Locate the cell with the specified text and output its [X, Y] center coordinate. 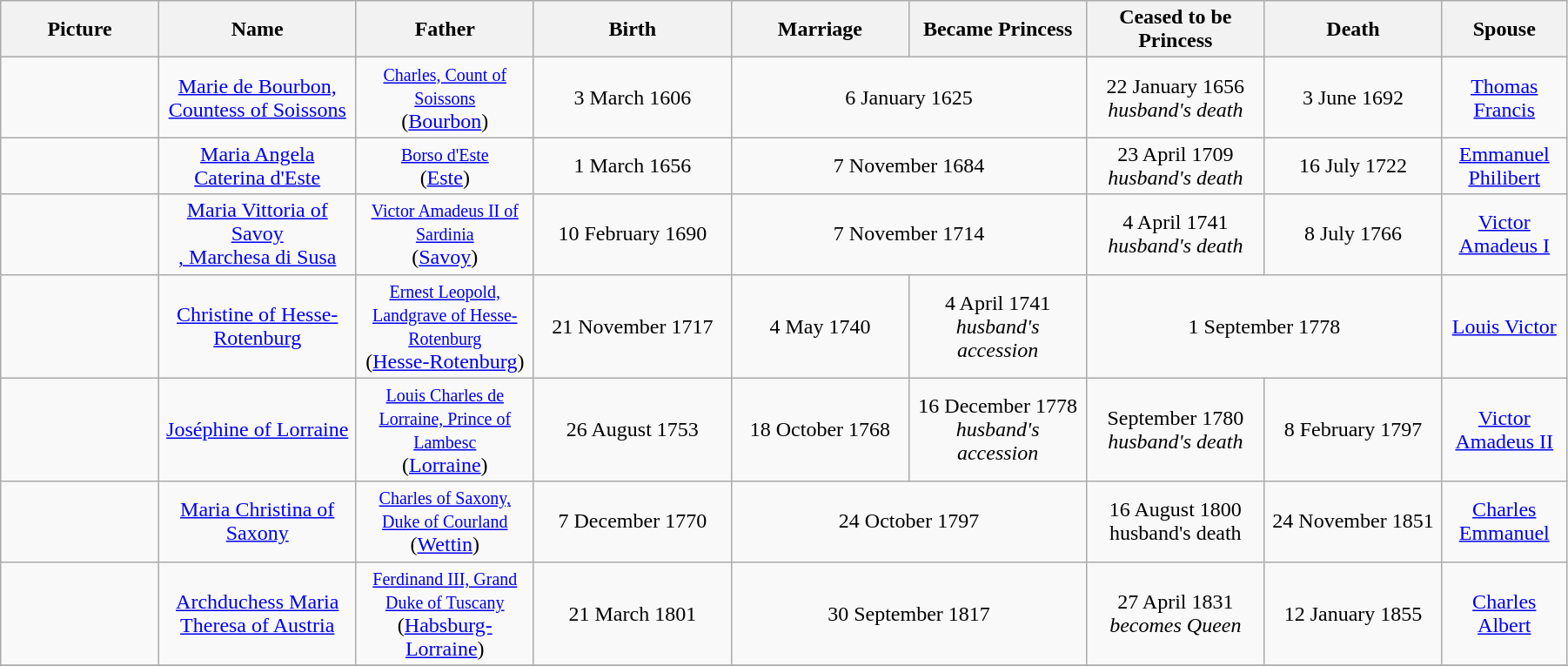
Louis Charles de Lorraine, Prince of Lambesc (Lorraine) [445, 430]
Charles Albert [1504, 613]
Thomas Francis [1504, 98]
Archduchess Maria Theresa of Austria [258, 613]
21 November 1717 [632, 326]
Joséphine of Lorraine [258, 430]
Name [258, 30]
8 July 1766 [1353, 234]
7 November 1714 [908, 234]
7 December 1770 [632, 521]
18 October 1768 [820, 430]
September 1780husband's death [1176, 430]
Father [445, 30]
Louis Victor [1504, 326]
Spouse [1504, 30]
23 April 1709husband's death [1176, 165]
Christine of Hesse-Rotenburg [258, 326]
16 December 1778husband's accession [997, 430]
Maria Christina of Saxony [258, 521]
Ferdinand III, Grand Duke of Tuscany (Habsburg-Lorraine) [445, 613]
8 February 1797 [1353, 430]
Borso d'Este (Este) [445, 165]
24 November 1851 [1353, 521]
21 March 1801 [632, 613]
12 January 1855 [1353, 613]
Ernest Leopold, Landgrave of Hesse-Rotenburg (Hesse-Rotenburg) [445, 326]
6 January 1625 [908, 98]
3 March 1606 [632, 98]
Maria Vittoria of Savoy, Marchesa di Susa [258, 234]
Charles, Count of Soissons (Bourbon) [445, 98]
Maria Angela Caterina d'Este [258, 165]
16 August 1800husband's death [1176, 521]
4 April 1741husband's accession [997, 326]
1 March 1656 [632, 165]
3 June 1692 [1353, 98]
Marriage [820, 30]
1 September 1778 [1264, 326]
4 April 1741husband's death [1176, 234]
4 May 1740 [820, 326]
7 November 1684 [908, 165]
Charles Emmanuel [1504, 521]
Death [1353, 30]
24 October 1797 [908, 521]
26 August 1753 [632, 430]
16 July 1722 [1353, 165]
22 January 1656husband's death [1176, 98]
Victor Amadeus I [1504, 234]
30 September 1817 [908, 613]
Marie de Bourbon, Countess of Soissons [258, 98]
Picture [80, 30]
10 February 1690 [632, 234]
Charles of Saxony, Duke of Courland (Wettin) [445, 521]
Became Princess [997, 30]
Victor Amadeus II of Sardinia (Savoy) [445, 234]
Birth [632, 30]
Emmanuel Philibert [1504, 165]
Victor Amadeus II [1504, 430]
27 April 1831becomes Queen [1176, 613]
Ceased to be Princess [1176, 30]
